Determine the [X, Y] coordinate at the center of the cell enclosing the given text.  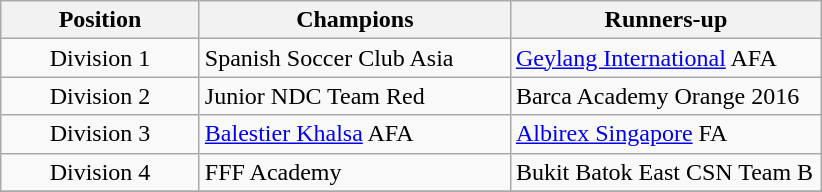
Runners-up [666, 20]
Junior NDC Team Red [354, 96]
Barca Academy Orange 2016 [666, 96]
Champions [354, 20]
Division 3 [100, 134]
Division 4 [100, 172]
Position [100, 20]
Division 2 [100, 96]
Bukit Batok East CSN Team B [666, 172]
Division 1 [100, 58]
Spanish Soccer Club Asia [354, 58]
Balestier Khalsa AFA [354, 134]
Albirex Singapore FA [666, 134]
Geylang International AFA [666, 58]
FFF Academy [354, 172]
